Identify which cell holds the provided text, then report its (X, Y) central coordinate. 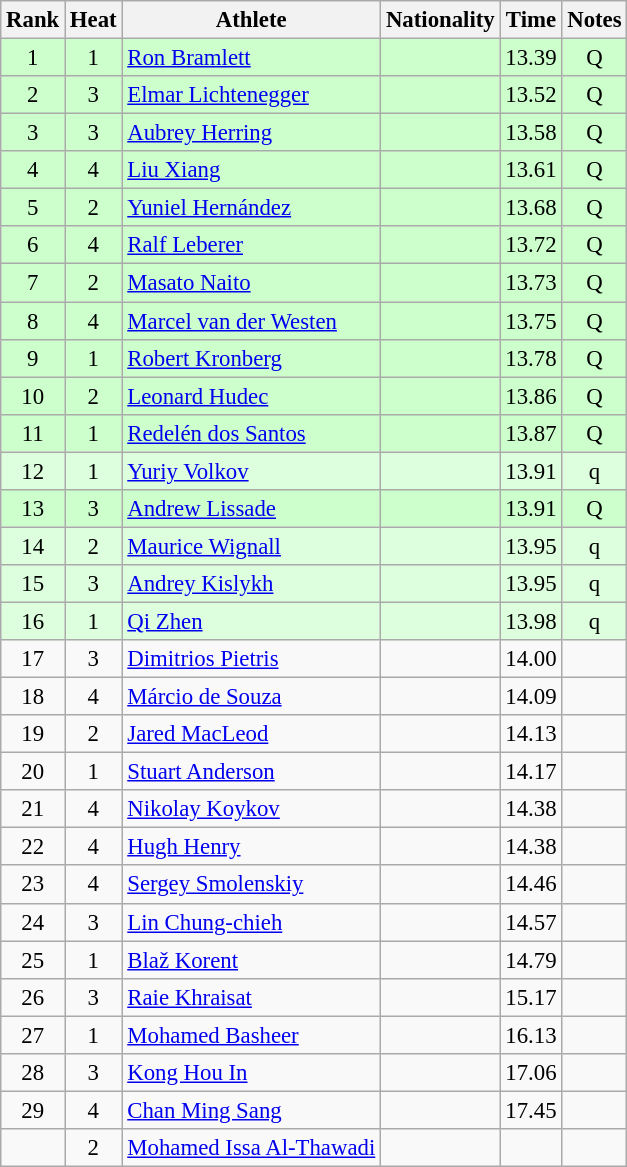
Heat (94, 20)
Andrey Kislykh (252, 584)
13.72 (531, 245)
Mohamed Basheer (252, 1035)
8 (33, 321)
Márcio de Souza (252, 697)
Nationality (440, 20)
14.46 (531, 885)
13.61 (531, 170)
5 (33, 208)
Liu Xiang (252, 170)
Ron Bramlett (252, 58)
19 (33, 734)
27 (33, 1035)
26 (33, 997)
13.75 (531, 321)
13 (33, 509)
Sergey Smolenskiy (252, 885)
14.00 (531, 659)
Qi Zhen (252, 621)
Jared MacLeod (252, 734)
Yuniel Hernández (252, 208)
Blaž Korent (252, 960)
14.57 (531, 922)
Time (531, 20)
Maurice Wignall (252, 546)
15.17 (531, 997)
Athlete (252, 20)
Lin Chung-chieh (252, 922)
Marcel van der Westen (252, 321)
22 (33, 847)
11 (33, 433)
Redelén dos Santos (252, 433)
14.13 (531, 734)
13.58 (531, 133)
Ralf Leberer (252, 245)
14 (33, 546)
24 (33, 922)
Raie Khraisat (252, 997)
20 (33, 772)
16 (33, 621)
Kong Hou In (252, 1073)
16.13 (531, 1035)
13.73 (531, 283)
Elmar Lichtenegger (252, 95)
Yuriy Volkov (252, 471)
18 (33, 697)
14.79 (531, 960)
13.86 (531, 396)
17.06 (531, 1073)
7 (33, 283)
Dimitrios Pietris (252, 659)
23 (33, 885)
12 (33, 471)
Stuart Anderson (252, 772)
Chan Ming Sang (252, 1110)
13.78 (531, 358)
25 (33, 960)
10 (33, 396)
Aubrey Herring (252, 133)
17 (33, 659)
13.52 (531, 95)
29 (33, 1110)
21 (33, 809)
13.68 (531, 208)
13.98 (531, 621)
Rank (33, 20)
28 (33, 1073)
Leonard Hudec (252, 396)
17.45 (531, 1110)
Mohamed Issa Al-Thawadi (252, 1148)
Andrew Lissade (252, 509)
Masato Naito (252, 283)
9 (33, 358)
13.39 (531, 58)
Hugh Henry (252, 847)
15 (33, 584)
Robert Kronberg (252, 358)
6 (33, 245)
14.09 (531, 697)
Notes (594, 20)
Nikolay Koykov (252, 809)
14.17 (531, 772)
13.87 (531, 433)
